Search for the cell housing the specified text and yield its (x, y) center coordinate. 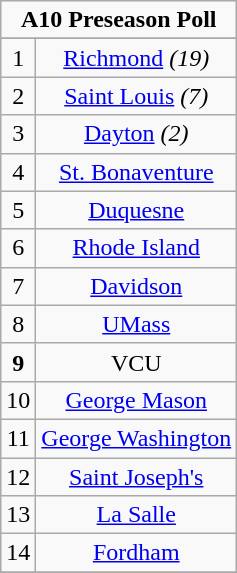
11 (18, 438)
A10 Preseason Poll (119, 20)
UMass (136, 324)
Saint Louis (7) (136, 96)
La Salle (136, 515)
13 (18, 515)
Davidson (136, 286)
Rhode Island (136, 248)
Richmond (19) (136, 58)
5 (18, 210)
12 (18, 477)
St. Bonaventure (136, 172)
George Mason (136, 400)
7 (18, 286)
2 (18, 96)
VCU (136, 362)
3 (18, 134)
1 (18, 58)
George Washington (136, 438)
10 (18, 400)
Fordham (136, 553)
4 (18, 172)
6 (18, 248)
8 (18, 324)
14 (18, 553)
Duquesne (136, 210)
Saint Joseph's (136, 477)
Dayton (2) (136, 134)
9 (18, 362)
